Determine the [x, y] coordinate at the center of the cell enclosing the given text.  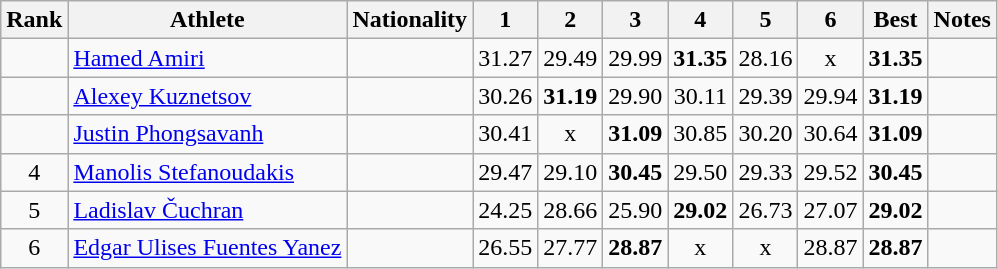
29.52 [830, 172]
29.39 [766, 96]
29.47 [506, 172]
27.07 [830, 210]
29.49 [570, 58]
28.66 [570, 210]
Rank [34, 20]
26.73 [766, 210]
29.94 [830, 96]
Manolis Stefanoudakis [208, 172]
30.64 [830, 134]
Notes [962, 20]
Alexey Kuznetsov [208, 96]
29.90 [636, 96]
Athlete [208, 20]
30.11 [700, 96]
27.77 [570, 248]
Nationality [410, 20]
26.55 [506, 248]
2 [570, 20]
3 [636, 20]
25.90 [636, 210]
30.26 [506, 96]
28.16 [766, 58]
24.25 [506, 210]
29.33 [766, 172]
31.27 [506, 58]
29.99 [636, 58]
30.85 [700, 134]
1 [506, 20]
Edgar Ulises Fuentes Yanez [208, 248]
30.41 [506, 134]
30.20 [766, 134]
29.50 [700, 172]
Ladislav Čuchran [208, 210]
Best [896, 20]
Justin Phongsavanh [208, 134]
Hamed Amiri [208, 58]
29.10 [570, 172]
